Capture the cell that displays the provided text and extract its [X, Y] central coordinate. 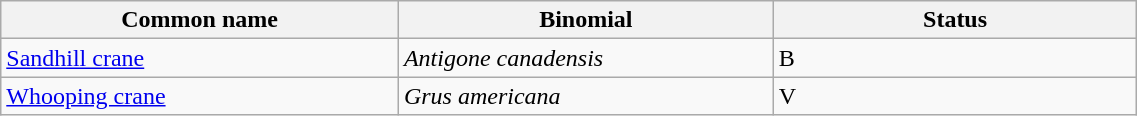
Binomial [586, 20]
Whooping crane [200, 96]
Sandhill crane [200, 58]
V [955, 96]
Common name [200, 20]
Status [955, 20]
Grus americana [586, 96]
B [955, 58]
Antigone canadensis [586, 58]
